Provide the [x, y] coordinate of the cell's center where the given text is located.  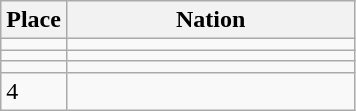
Nation [210, 20]
Place [34, 20]
4 [34, 91]
